For the text-containing cell, return its midpoint in (x, y) coordinate format. 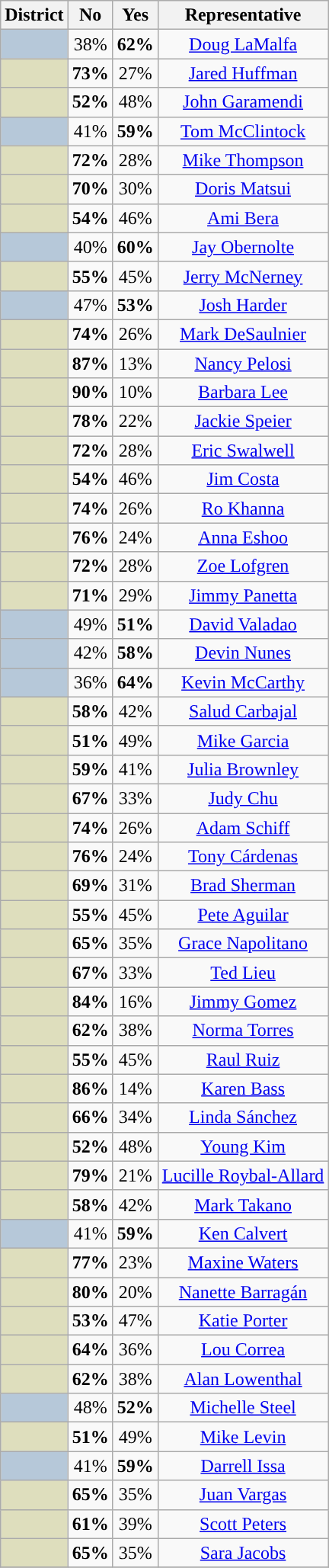
Jackie Speier (243, 422)
20% (136, 1292)
90% (90, 393)
Salud Carbajal (243, 711)
Ami Bera (243, 218)
21% (136, 1175)
80% (90, 1292)
69% (90, 886)
16% (136, 1002)
77% (90, 1262)
Jared Huffman (243, 73)
Sara Jacobs (243, 1553)
23% (136, 1262)
Ken Calvert (243, 1233)
Jimmy Gomez (243, 1002)
70% (90, 189)
10% (136, 393)
73% (90, 73)
Katie Porter (243, 1321)
Pete Aguilar (243, 915)
40% (90, 247)
Doug LaMalfa (243, 44)
60% (136, 247)
Jimmy Panetta (243, 595)
Alan Lowenthal (243, 1379)
Karen Bass (243, 1089)
Nanette Barragán (243, 1292)
Juan Vargas (243, 1495)
Mark Takano (243, 1204)
Jerry McNerney (243, 276)
61% (90, 1524)
District (34, 15)
Josh Harder (243, 305)
71% (90, 595)
Kevin McCarthy (243, 682)
14% (136, 1089)
Doris Matsui (243, 189)
Lou Correa (243, 1350)
Maxine Waters (243, 1262)
Linda Sánchez (243, 1117)
Lucille Roybal-Allard (243, 1175)
Zoe Lofgren (243, 566)
Adam Schiff (243, 827)
22% (136, 422)
31% (136, 886)
Norma Torres (243, 1031)
Ro Khanna (243, 508)
Ted Lieu (243, 973)
Tony Cárdenas (243, 857)
John Garamendi (243, 102)
Darrell Issa (243, 1466)
Representative (243, 15)
34% (136, 1117)
66% (90, 1117)
Mark DeSaulnier (243, 334)
Michelle Steel (243, 1408)
78% (90, 422)
Young Kim (243, 1146)
Scott Peters (243, 1524)
30% (136, 189)
Barbara Lee (243, 393)
Devin Nunes (243, 653)
Nancy Pelosi (243, 364)
Tom McClintock (243, 131)
Brad Sherman (243, 886)
Mike Levin (243, 1437)
Julia Brownley (243, 769)
Jay Obernolte (243, 247)
84% (90, 1002)
Grace Napolitano (243, 944)
Yes (136, 15)
Judy Chu (243, 798)
39% (136, 1524)
29% (136, 595)
Anna Eshoo (243, 537)
David Valadao (243, 624)
79% (90, 1175)
Raul Ruiz (243, 1060)
Mike Garcia (243, 740)
Eric Swalwell (243, 451)
No (90, 15)
86% (90, 1089)
27% (136, 73)
Mike Thompson (243, 160)
13% (136, 364)
Jim Costa (243, 479)
87% (90, 364)
